Capture the cell that displays the provided text and extract its [x, y] central coordinate. 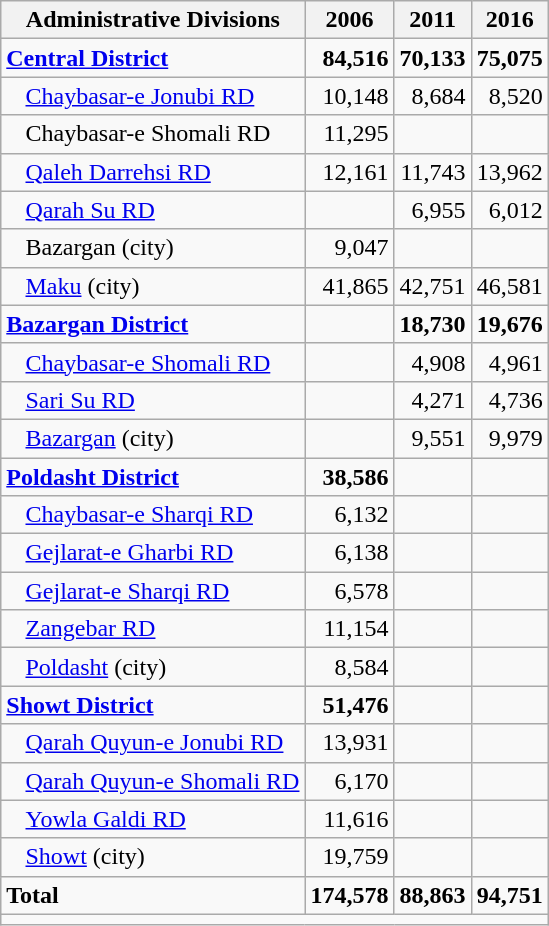
Gejlarat-e Gharbi RD [153, 553]
Showt (city) [153, 857]
4,961 [510, 362]
Qarah Quyun-e Shomali RD [153, 781]
38,586 [350, 477]
12,161 [350, 172]
6,955 [432, 210]
Total [153, 895]
9,551 [432, 438]
19,676 [510, 324]
8,520 [510, 96]
6,578 [350, 591]
9,979 [510, 438]
Yowla Galdi RD [153, 819]
4,908 [432, 362]
11,154 [350, 629]
84,516 [350, 58]
51,476 [350, 705]
13,931 [350, 743]
Central District [153, 58]
94,751 [510, 895]
70,133 [432, 58]
Poldasht (city) [153, 667]
6,170 [350, 781]
10,148 [350, 96]
4,736 [510, 400]
18,730 [432, 324]
Bazargan District [153, 324]
Gejlarat-e Sharqi RD [153, 591]
42,751 [432, 286]
Qarah Su RD [153, 210]
Administrative Divisions [153, 20]
19,759 [350, 857]
Maku (city) [153, 286]
174,578 [350, 895]
2016 [510, 20]
Chaybasar-e Jonubi RD [153, 96]
Poldasht District [153, 477]
Qaleh Darrehsi RD [153, 172]
8,584 [350, 667]
11,743 [432, 172]
8,684 [432, 96]
6,138 [350, 553]
4,271 [432, 400]
Sari Su RD [153, 400]
6,132 [350, 515]
Zangebar RD [153, 629]
2006 [350, 20]
41,865 [350, 286]
6,012 [510, 210]
88,863 [432, 895]
75,075 [510, 58]
13,962 [510, 172]
11,295 [350, 134]
Qarah Quyun-e Jonubi RD [153, 743]
Showt District [153, 705]
2011 [432, 20]
46,581 [510, 286]
Chaybasar-e Sharqi RD [153, 515]
11,616 [350, 819]
9,047 [350, 248]
